Detect which cell encompasses the target text, then output its (X, Y) center coordinate. 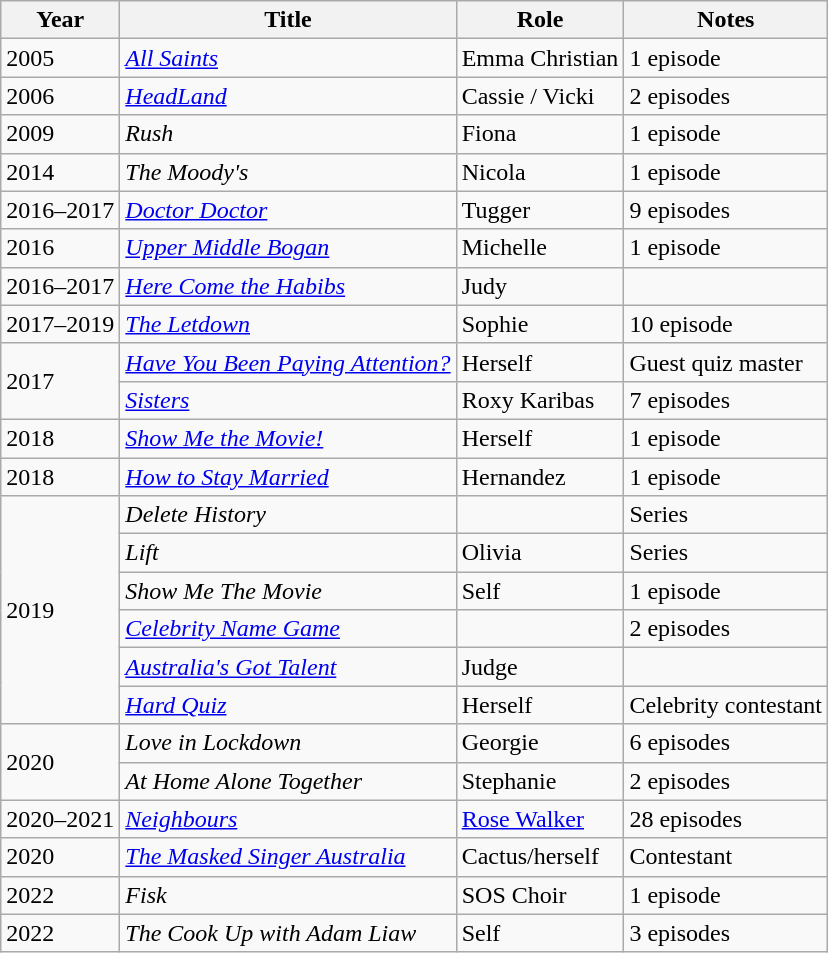
Fisk (288, 895)
Fiona (540, 134)
Hard Quiz (288, 705)
2014 (60, 172)
2017 (60, 381)
Olivia (540, 553)
Have You Been Paying Attention? (288, 362)
Nicola (540, 172)
2005 (60, 58)
2016 (60, 248)
28 episodes (726, 819)
Show Me The Movie (288, 591)
3 episodes (726, 933)
Georgie (540, 743)
Hernandez (540, 477)
Rose Walker (540, 819)
Year (60, 20)
Australia's Got Talent (288, 667)
Judy (540, 286)
The Moody's (288, 172)
At Home Alone Together (288, 781)
Judge (540, 667)
2006 (60, 96)
All Saints (288, 58)
Roxy Karibas (540, 400)
Rush (288, 134)
10 episode (726, 324)
Cactus/herself (540, 857)
9 episodes (726, 210)
Role (540, 20)
6 episodes (726, 743)
Sophie (540, 324)
Doctor Doctor (288, 210)
SOS Choir (540, 895)
Notes (726, 20)
Upper Middle Bogan (288, 248)
2017–2019 (60, 324)
Love in Lockdown (288, 743)
Title (288, 20)
Cassie / Vicki (540, 96)
The Cook Up with Adam Liaw (288, 933)
Lift (288, 553)
Contestant (726, 857)
2019 (60, 610)
Michelle (540, 248)
The Masked Singer Australia (288, 857)
2020–2021 (60, 819)
Neighbours (288, 819)
How to Stay Married (288, 477)
HeadLand (288, 96)
Here Come the Habibs (288, 286)
Tugger (540, 210)
The Letdown (288, 324)
Show Me the Movie! (288, 438)
Celebrity Name Game (288, 629)
Celebrity contestant (726, 705)
7 episodes (726, 400)
Emma Christian (540, 58)
Delete History (288, 515)
2009 (60, 134)
Guest quiz master (726, 362)
Sisters (288, 400)
Stephanie (540, 781)
